From the cell containing the given text, extract its center point as [x, y] coordinate. 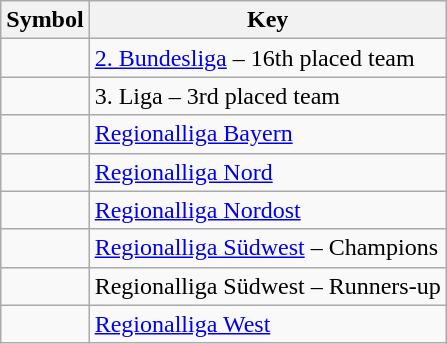
Symbol [45, 20]
Regionalliga Nordost [268, 210]
Regionalliga Bayern [268, 134]
Regionalliga Südwest – Champions [268, 248]
2. Bundesliga – 16th placed team [268, 58]
Regionalliga Südwest – Runners-up [268, 286]
Key [268, 20]
Regionalliga West [268, 324]
3. Liga – 3rd placed team [268, 96]
Regionalliga Nord [268, 172]
